Extract the (X, Y) coordinate from the center of the cell holding the provided text.  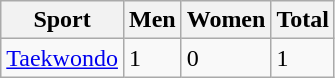
Total (303, 20)
Taekwondo (62, 58)
Women (226, 20)
Men (152, 20)
Sport (62, 20)
0 (226, 58)
